Return the (x, y) coordinate for the center point of the cell that contains the specified text.  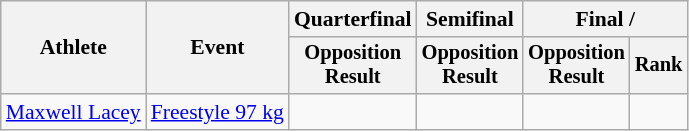
Semifinal (470, 19)
Final / (605, 19)
Maxwell Lacey (74, 112)
Freestyle 97 kg (218, 112)
Quarterfinal (353, 19)
Event (218, 48)
Rank (659, 66)
Athlete (74, 48)
